Locate the cell with the specified text and output its (x, y) center coordinate. 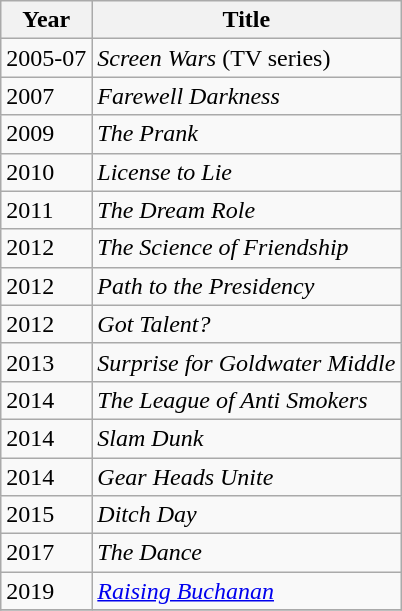
Farewell Darkness (246, 96)
2017 (46, 553)
Screen Wars (TV series) (246, 58)
Gear Heads Unite (246, 477)
Slam Dunk (246, 438)
The League of Anti Smokers (246, 400)
2005-07 (46, 58)
2011 (46, 210)
2019 (46, 591)
The Dream Role (246, 210)
2009 (46, 134)
2007 (46, 96)
2013 (46, 362)
Path to the Presidency (246, 286)
Title (246, 20)
Got Talent? (246, 324)
The Dance (246, 553)
License to Lie (246, 172)
Surprise for Goldwater Middle (246, 362)
The Prank (246, 134)
The Science of Friendship (246, 248)
Raising Buchanan (246, 591)
Year (46, 20)
2010 (46, 172)
Ditch Day (246, 515)
2015 (46, 515)
